From the cell containing the given text, extract its center point as (X, Y) coordinate. 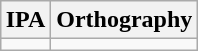
Orthography (124, 20)
IPA (26, 20)
